Pinpoint the cell where the given text exists, returning its (X, Y) midpoint coordinate. 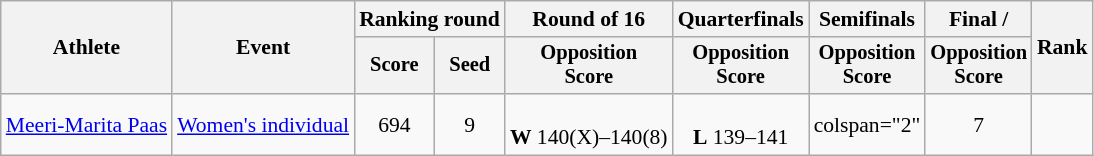
L 139–141 (741, 124)
Score (394, 66)
7 (978, 124)
Final / (978, 19)
9 (470, 124)
Semifinals (868, 19)
Women's individual (263, 124)
Ranking round (430, 19)
Seed (470, 66)
Round of 16 (589, 19)
Meeri-Marita Paas (86, 124)
Event (263, 48)
Rank (1062, 48)
694 (394, 124)
Quarterfinals (741, 19)
W 140(X)–140(8) (589, 124)
colspan="2" (868, 124)
Athlete (86, 48)
